Output the (X, Y) coordinate of the center of the cell containing the given text.  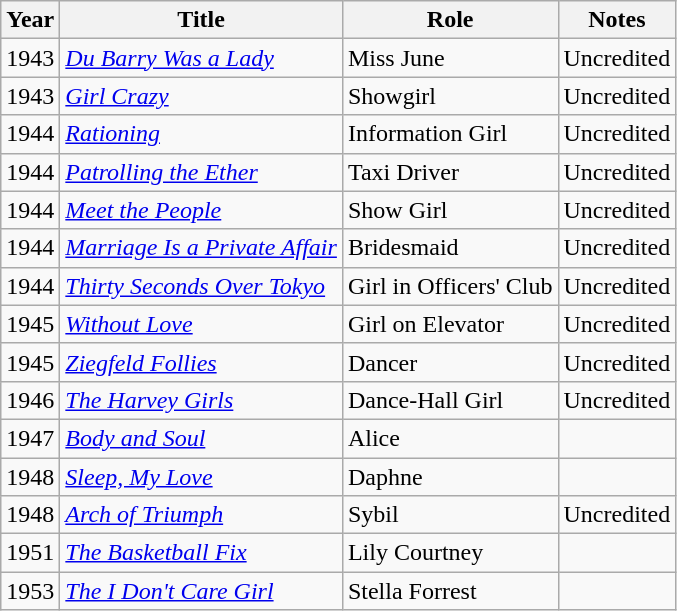
Bridesmaid (450, 248)
Role (450, 20)
Meet the People (202, 210)
Patrolling the Ether (202, 172)
Stella Forrest (450, 591)
The Basketball Fix (202, 553)
Title (202, 20)
Girl Crazy (202, 96)
Marriage Is a Private Affair (202, 248)
Show Girl (450, 210)
Year (30, 20)
Rationing (202, 134)
1953 (30, 591)
Lily Courtney (450, 553)
Taxi Driver (450, 172)
The Harvey Girls (202, 400)
Alice (450, 438)
Sybil (450, 515)
1951 (30, 553)
Showgirl (450, 96)
Girl in Officers' Club (450, 286)
The I Don't Care Girl (202, 591)
Ziegfeld Follies (202, 362)
Dance-Hall Girl (450, 400)
Body and Soul (202, 438)
Daphne (450, 477)
Thirty Seconds Over Tokyo (202, 286)
Notes (617, 20)
Arch of Triumph (202, 515)
1946 (30, 400)
Du Barry Was a Lady (202, 58)
Girl on Elevator (450, 324)
Information Girl (450, 134)
Without Love (202, 324)
1947 (30, 438)
Miss June (450, 58)
Sleep, My Love (202, 477)
Dancer (450, 362)
